Find where the given text appears and provide that cell's center as (X, Y) coordinate. 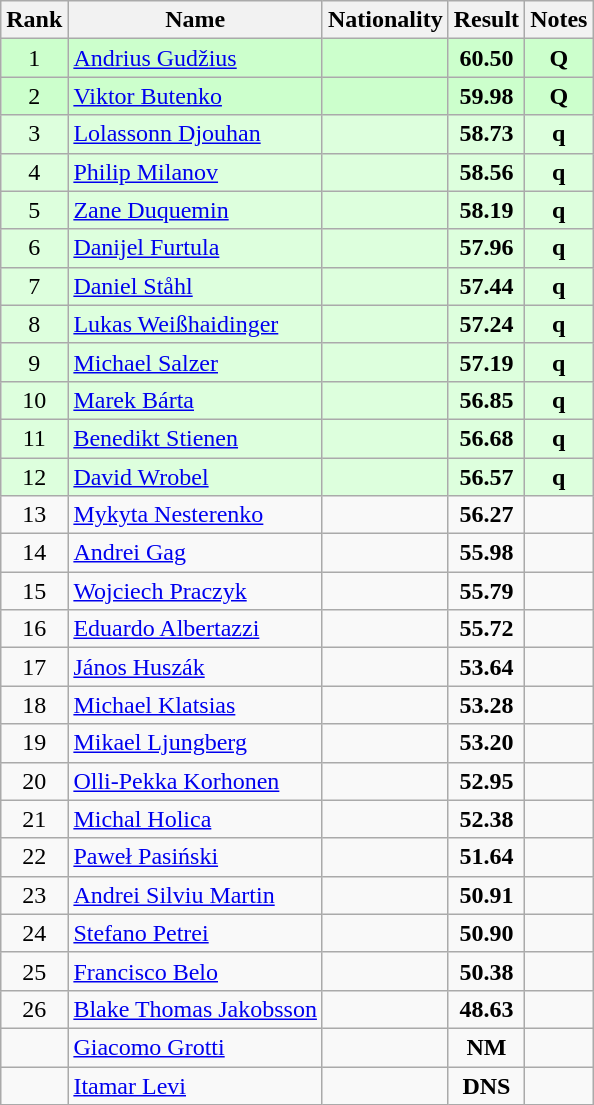
59.98 (486, 96)
Benedikt Stienen (196, 438)
Paweł Pasiński (196, 857)
55.98 (486, 553)
22 (34, 857)
26 (34, 1009)
János Huszák (196, 667)
57.44 (486, 286)
16 (34, 629)
Notes (559, 20)
Andrei Gag (196, 553)
53.28 (486, 705)
13 (34, 515)
NM (486, 1047)
Eduardo Albertazzi (196, 629)
23 (34, 895)
3 (34, 134)
Mikael Ljungberg (196, 743)
Wojciech Praczyk (196, 591)
15 (34, 591)
51.64 (486, 857)
Andrius Gudžius (196, 58)
Lukas Weißhaidinger (196, 324)
60.50 (486, 58)
Nationality (385, 20)
12 (34, 477)
25 (34, 971)
David Wrobel (196, 477)
21 (34, 819)
20 (34, 781)
52.38 (486, 819)
Zane Duquemin (196, 210)
19 (34, 743)
53.20 (486, 743)
Name (196, 20)
Blake Thomas Jakobsson (196, 1009)
Daniel Ståhl (196, 286)
17 (34, 667)
6 (34, 248)
2 (34, 96)
18 (34, 705)
5 (34, 210)
52.95 (486, 781)
Mykyta Nesterenko (196, 515)
24 (34, 933)
53.64 (486, 667)
57.19 (486, 362)
55.79 (486, 591)
Itamar Levi (196, 1085)
56.27 (486, 515)
Rank (34, 20)
Francisco Belo (196, 971)
57.96 (486, 248)
Michal Holica (196, 819)
50.90 (486, 933)
Lolassonn Djouhan (196, 134)
10 (34, 400)
Viktor Butenko (196, 96)
Philip Milanov (196, 172)
58.19 (486, 210)
Stefano Petrei (196, 933)
8 (34, 324)
48.63 (486, 1009)
50.91 (486, 895)
1 (34, 58)
Marek Bárta (196, 400)
7 (34, 286)
DNS (486, 1085)
Olli-Pekka Korhonen (196, 781)
14 (34, 553)
58.73 (486, 134)
56.68 (486, 438)
50.38 (486, 971)
58.56 (486, 172)
Andrei Silviu Martin (196, 895)
4 (34, 172)
Michael Klatsias (196, 705)
Danijel Furtula (196, 248)
55.72 (486, 629)
Result (486, 20)
11 (34, 438)
57.24 (486, 324)
9 (34, 362)
Michael Salzer (196, 362)
56.57 (486, 477)
Giacomo Grotti (196, 1047)
56.85 (486, 400)
